Identify which cell holds the provided text, then report its (x, y) central coordinate. 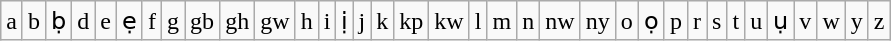
ḅ (59, 21)
j (362, 21)
s (716, 21)
gh (238, 21)
ụ (781, 21)
i (327, 21)
gb (202, 21)
z (879, 21)
u (756, 21)
v (806, 21)
g (174, 21)
gw (275, 21)
b (34, 21)
d (84, 21)
p (676, 21)
h (306, 21)
kw (449, 21)
ọ (651, 21)
kp (412, 21)
nw (560, 21)
r (696, 21)
ẹ (129, 21)
k (382, 21)
f (152, 21)
o (626, 21)
m (502, 21)
w (831, 21)
l (478, 21)
n (528, 21)
a (12, 21)
ị (344, 21)
y (856, 21)
t (736, 21)
e (106, 21)
ny (598, 21)
